Capture the cell that displays the provided text and extract its [x, y] central coordinate. 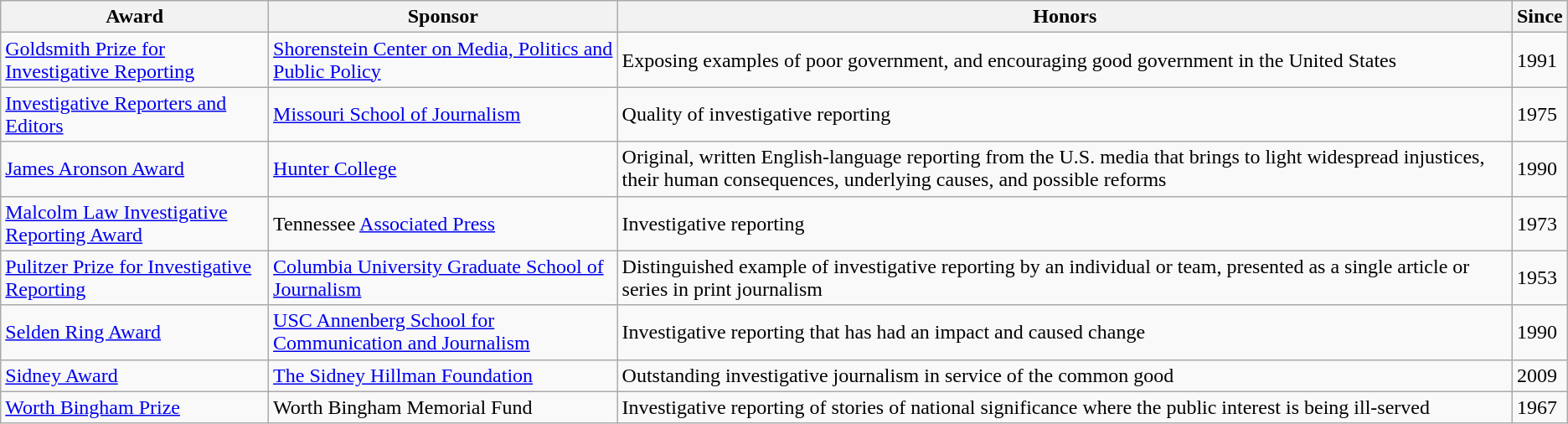
2009 [1540, 375]
1991 [1540, 60]
Exposing examples of poor government, and encouraging good government in the United States [1065, 60]
Columbia University Graduate School of Journalism [444, 278]
Sponsor [444, 17]
Malcolm Law Investigative Reporting Award [135, 223]
Since [1540, 17]
Sidney Award [135, 375]
Investigative Reporters and Editors [135, 114]
James Aronson Award [135, 169]
Shorenstein Center on Media, Politics and Public Policy [444, 60]
Worth Bingham Prize [135, 407]
Award [135, 17]
The Sidney Hillman Foundation [444, 375]
Investigative reporting of stories of national significance where the public interest is being ill-served [1065, 407]
1975 [1540, 114]
1967 [1540, 407]
Quality of investigative reporting [1065, 114]
Honors [1065, 17]
Tennessee Associated Press [444, 223]
Selden Ring Award [135, 332]
Goldsmith Prize for Investigative Reporting [135, 60]
Investigative reporting [1065, 223]
Missouri School of Journalism [444, 114]
Pulitzer Prize for Investigative Reporting [135, 278]
Worth Bingham Memorial Fund [444, 407]
Investigative reporting that has had an impact and caused change [1065, 332]
Hunter College [444, 169]
1973 [1540, 223]
USC Annenberg School for Communication and Journalism [444, 332]
Outstanding investigative journalism in service of the common good [1065, 375]
Distinguished example of investigative reporting by an individual or team, presented as a single article or series in print journalism [1065, 278]
1953 [1540, 278]
